Output the [x, y] coordinate of the center of the cell containing the given text.  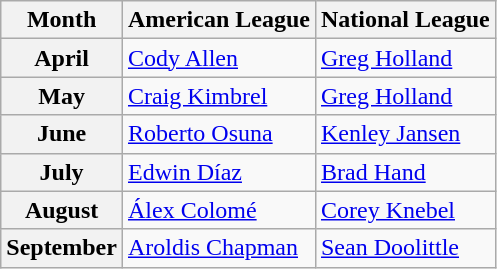
Aroldis Chapman [218, 248]
Brad Hand [405, 172]
September [62, 248]
July [62, 172]
National League [405, 20]
June [62, 134]
Corey Knebel [405, 210]
Craig Kimbrel [218, 96]
August [62, 210]
American League [218, 20]
May [62, 96]
Álex Colomé [218, 210]
Roberto Osuna [218, 134]
Sean Doolittle [405, 248]
Kenley Jansen [405, 134]
Edwin Díaz [218, 172]
Cody Allen [218, 58]
Month [62, 20]
April [62, 58]
